Provide the [x, y] coordinate of the cell's center where the given text is located.  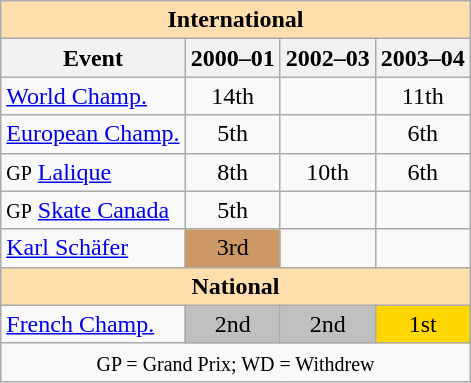
2002–03 [328, 58]
GP Skate Canada [93, 210]
14th [232, 96]
Event [93, 58]
National [236, 286]
Karl Schäfer [93, 248]
French Champ. [93, 324]
2000–01 [232, 58]
GP Lalique [93, 172]
GP = Grand Prix; WD = Withdrew [236, 362]
European Champ. [93, 134]
3rd [232, 248]
2003–04 [422, 58]
1st [422, 324]
8th [232, 172]
World Champ. [93, 96]
International [236, 20]
10th [328, 172]
11th [422, 96]
